For the text-containing cell, return its midpoint in (X, Y) coordinate format. 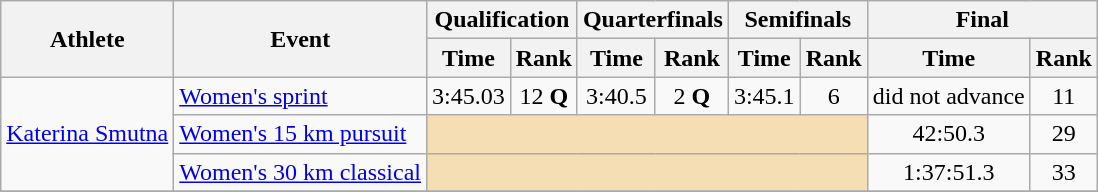
33 (1064, 172)
Athlete (88, 39)
Qualification (502, 20)
Final (982, 20)
Semifinals (798, 20)
29 (1064, 134)
3:45.03 (469, 96)
Katerina Smutna (88, 134)
3:40.5 (616, 96)
Event (300, 39)
3:45.1 (764, 96)
11 (1064, 96)
Women's sprint (300, 96)
1:37:51.3 (948, 172)
Quarterfinals (652, 20)
Women's 15 km pursuit (300, 134)
42:50.3 (948, 134)
Women's 30 km classical (300, 172)
did not advance (948, 96)
12 Q (544, 96)
2 Q (692, 96)
6 (834, 96)
